Output the [x, y] coordinate of the center of the cell containing the given text.  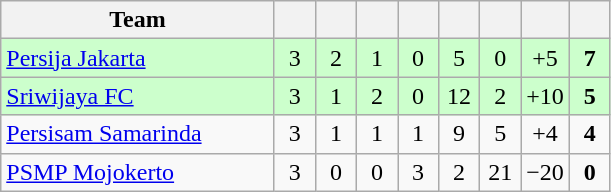
+10 [546, 96]
9 [460, 134]
−20 [546, 172]
PSMP Mojokerto [138, 172]
21 [500, 172]
Team [138, 20]
Persisam Samarinda [138, 134]
4 [590, 134]
Sriwijaya FC [138, 96]
+4 [546, 134]
12 [460, 96]
7 [590, 58]
Persija Jakarta [138, 58]
+5 [546, 58]
